Capture the cell that displays the provided text and extract its [x, y] central coordinate. 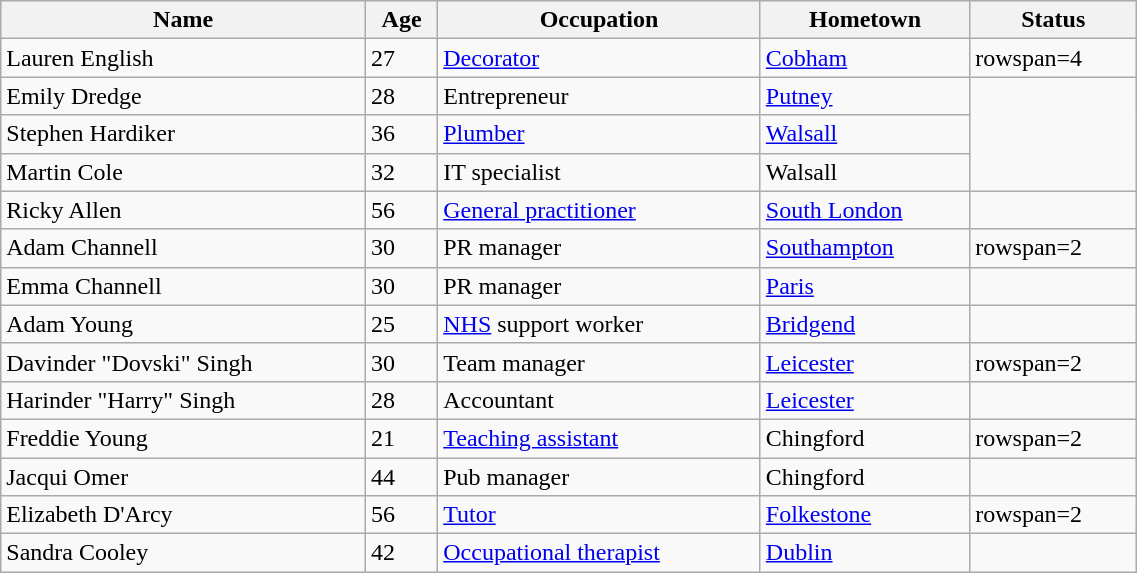
Elizabeth D'Arcy [184, 515]
27 [401, 58]
44 [401, 477]
Occupation [600, 20]
Tutor [600, 515]
Martin Cole [184, 172]
Teaching assistant [600, 438]
Team manager [600, 362]
Age [401, 20]
Occupational therapist [600, 553]
Bridgend [864, 324]
21 [401, 438]
Emily Dredge [184, 96]
Accountant [600, 400]
Name [184, 20]
Putney [864, 96]
Lauren English [184, 58]
Ricky Allen [184, 210]
36 [401, 134]
Stephen Hardiker [184, 134]
Cobham [864, 58]
NHS support worker [600, 324]
32 [401, 172]
Adam Young [184, 324]
IT specialist [600, 172]
Entrepreneur [600, 96]
Status [1054, 20]
Folkestone [864, 515]
Pub manager [600, 477]
Freddie Young [184, 438]
Harinder "Harry" Singh [184, 400]
Adam Channell [184, 248]
25 [401, 324]
Emma Channell [184, 286]
Southampton [864, 248]
42 [401, 553]
rowspan=4 [1054, 58]
Dublin [864, 553]
Jacqui Omer [184, 477]
South London [864, 210]
Davinder "Dovski" Singh [184, 362]
Plumber [600, 134]
Hometown [864, 20]
Sandra Cooley [184, 553]
Decorator [600, 58]
Paris [864, 286]
General practitioner [600, 210]
